Locate the cell with the specified text and output its [X, Y] center coordinate. 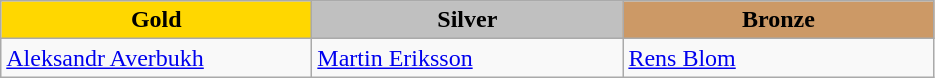
Rens Blom [778, 58]
Bronze [778, 20]
Martin Eriksson [468, 58]
Gold [156, 20]
Silver [468, 20]
Aleksandr Averbukh [156, 58]
